Determine the [x, y] coordinate at the center of the cell enclosing the given text.  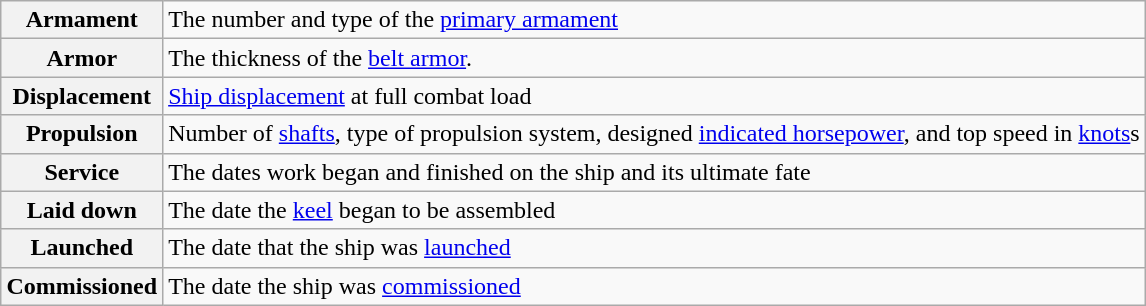
Number of shafts, type of propulsion system, designed indicated horsepower, and top speed in knotss [654, 134]
Service [82, 172]
Laid down [82, 210]
The date the ship was commissioned [654, 286]
Ship displacement at full combat load [654, 96]
Armament [82, 20]
Propulsion [82, 134]
Displacement [82, 96]
Launched [82, 248]
Armor [82, 58]
The date that the ship was launched [654, 248]
The date the keel began to be assembled [654, 210]
The number and type of the primary armament [654, 20]
The dates work began and finished on the ship and its ultimate fate [654, 172]
Commissioned [82, 286]
The thickness of the belt armor. [654, 58]
